Extract the (x, y) coordinate from the center of the cell holding the provided text.  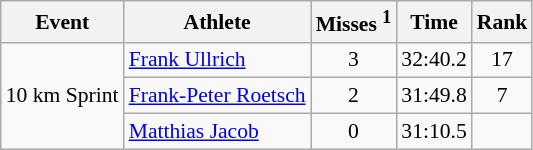
2 (354, 96)
Rank (502, 22)
Time (434, 22)
7 (502, 96)
Frank Ullrich (218, 60)
0 (354, 132)
Frank-Peter Roetsch (218, 96)
31:49.8 (434, 96)
Matthias Jacob (218, 132)
Misses 1 (354, 22)
Event (62, 22)
3 (354, 60)
32:40.2 (434, 60)
31:10.5 (434, 132)
Athlete (218, 22)
10 km Sprint (62, 96)
17 (502, 60)
